Extract the (x, y) coordinate from the center of the cell holding the provided text.  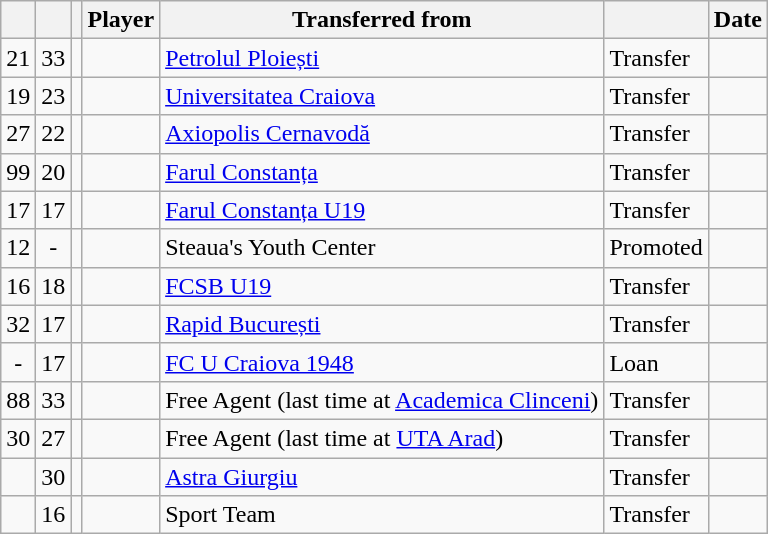
FC U Craiova 1948 (382, 362)
Sport Team (382, 515)
Loan (656, 362)
Date (738, 20)
Promoted (656, 248)
Rapid București (382, 324)
23 (54, 96)
Transferred from (382, 20)
Universitatea Craiova (382, 96)
Free Agent (last time at Academica Clinceni) (382, 400)
12 (18, 248)
Free Agent (last time at UTA Arad) (382, 438)
Farul Constanța (382, 172)
Axiopolis Cernavodă (382, 134)
Steaua's Youth Center (382, 248)
FCSB U19 (382, 286)
20 (54, 172)
22 (54, 134)
32 (18, 324)
Farul Constanța U19 (382, 210)
88 (18, 400)
Player (121, 20)
99 (18, 172)
18 (54, 286)
21 (18, 58)
Astra Giurgiu (382, 477)
Petrolul Ploiești (382, 58)
19 (18, 96)
